Capture the cell that displays the provided text and extract its (x, y) central coordinate. 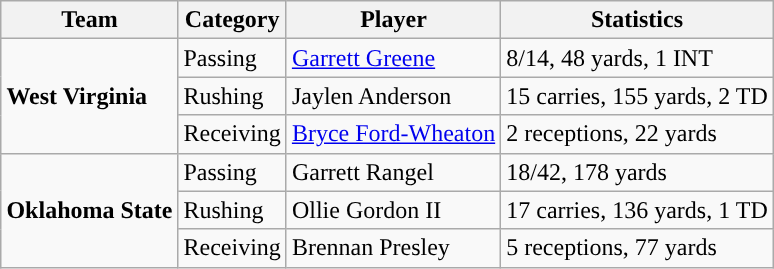
18/42, 178 yards (638, 172)
5 receptions, 77 yards (638, 248)
Garrett Greene (393, 58)
Category (232, 20)
Ollie Gordon II (393, 210)
Player (393, 20)
2 receptions, 22 yards (638, 134)
Team (90, 20)
15 carries, 155 yards, 2 TD (638, 96)
Bryce Ford-Wheaton (393, 134)
17 carries, 136 yards, 1 TD (638, 210)
Jaylen Anderson (393, 96)
Statistics (638, 20)
Brennan Presley (393, 248)
West Virginia (90, 96)
Garrett Rangel (393, 172)
8/14, 48 yards, 1 INT (638, 58)
Oklahoma State (90, 210)
